Detect which cell encompasses the target text, then output its (x, y) center coordinate. 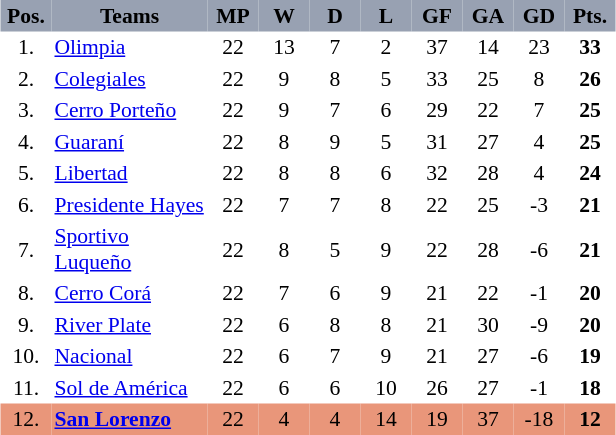
-9 (540, 325)
18 (590, 388)
5. (26, 174)
9. (26, 325)
Sol de América (130, 388)
32 (438, 174)
4. (26, 142)
GF (438, 16)
2 (386, 48)
29 (438, 111)
30 (488, 325)
37 (438, 48)
Cerro Porteño (130, 111)
3. (26, 111)
W (284, 16)
Sportivo Luqueño (130, 250)
MP (234, 16)
GA (488, 16)
Libertad (130, 174)
River Plate (130, 325)
Olimpia (130, 48)
Presidente Hayes (130, 205)
24 (590, 174)
13 (284, 48)
10. (26, 357)
D (336, 16)
1. (26, 48)
8. (26, 294)
Pts. (590, 16)
Teams (130, 16)
31 (438, 142)
Pos. (26, 16)
Guaraní (130, 142)
14 (488, 48)
7. (26, 250)
19 (590, 357)
23 (540, 48)
2. (26, 79)
Colegiales (130, 79)
-3 (540, 205)
6. (26, 205)
Cerro Corá (130, 294)
Nacional (130, 357)
GD (540, 16)
11. (26, 388)
10 (386, 388)
L (386, 16)
